Return (X, Y) of the center of cell containing provided text 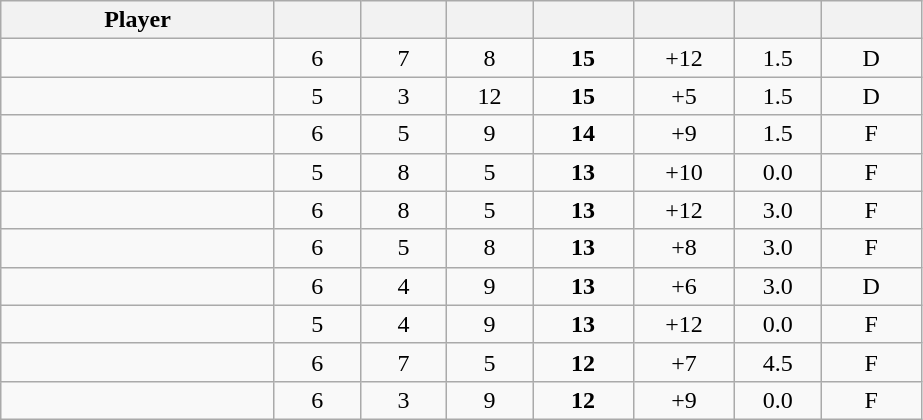
14 (582, 134)
Player (138, 20)
+7 (684, 362)
+6 (684, 286)
+8 (684, 248)
+10 (684, 172)
+5 (684, 96)
4.5 (778, 362)
